Determine the [x, y] coordinate at the center of the cell enclosing the given text.  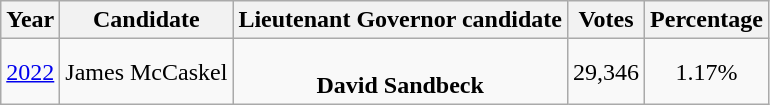
1.17% [707, 72]
Percentage [707, 20]
James McCaskel [146, 72]
David Sandbeck [400, 72]
Year [30, 20]
Votes [606, 20]
2022 [30, 72]
29,346 [606, 72]
Candidate [146, 20]
Lieutenant Governor candidate [400, 20]
